Return the (X, Y) coordinate for the center point of the cell that contains the specified text.  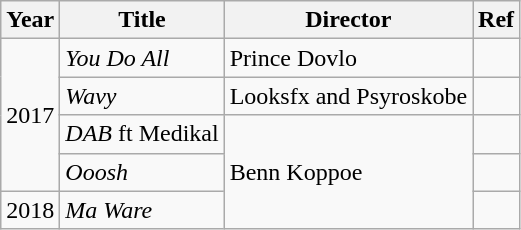
DAB ft Medikal (142, 134)
2018 (30, 210)
Ooosh (142, 172)
Prince Dovlo (348, 58)
Ref (496, 20)
Wavy (142, 96)
Looksfx and Psyroskobe (348, 96)
Director (348, 20)
Benn Koppoe (348, 172)
2017 (30, 115)
Title (142, 20)
Year (30, 20)
You Do All (142, 58)
Ma Ware (142, 210)
